Search for the cell housing the specified text and yield its (X, Y) center coordinate. 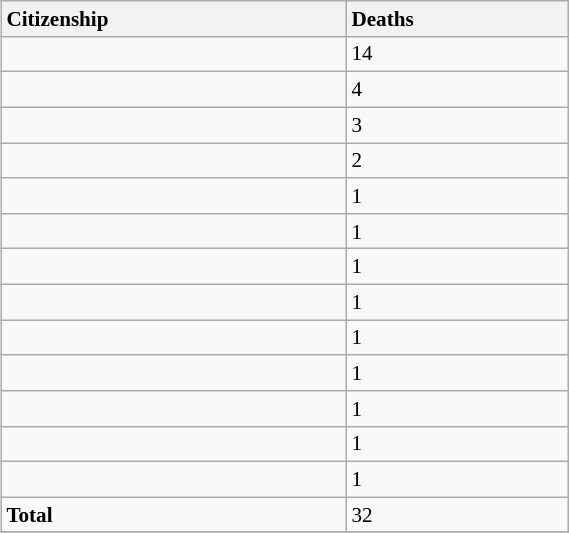
4 (458, 90)
32 (458, 514)
2 (458, 160)
Deaths (458, 18)
3 (458, 124)
Citizenship (174, 18)
Total (174, 514)
14 (458, 54)
